From the cell containing the given text, extract its center point as [X, Y] coordinate. 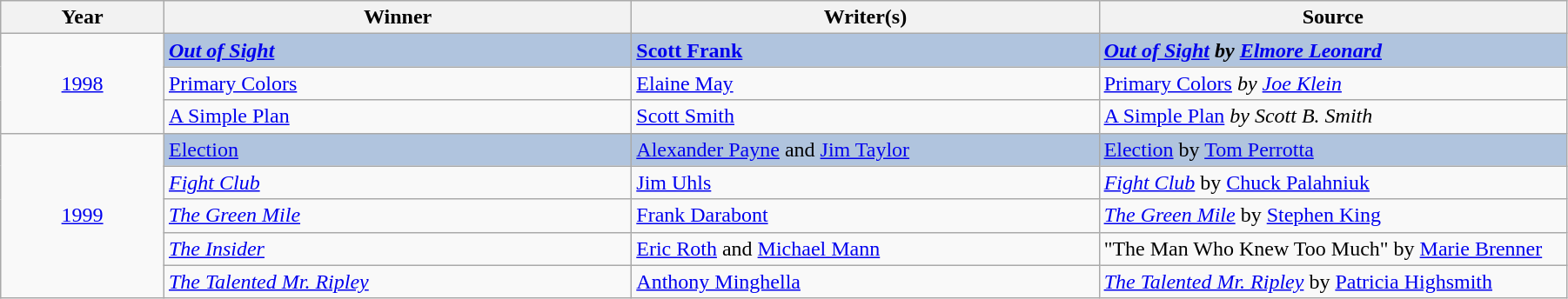
The Green Mile [397, 216]
The Insider [397, 249]
1998 [83, 83]
Elaine May [865, 83]
A Simple Plan by Scott B. Smith [1333, 116]
Anthony Minghella [865, 282]
Scott Smith [865, 116]
The Green Mile by Stephen King [1333, 216]
Alexander Payne and Jim Taylor [865, 149]
Jim Uhls [865, 183]
The Talented Mr. Ripley by Patricia Highsmith [1333, 282]
A Simple Plan [397, 116]
Eric Roth and Michael Mann [865, 249]
Out of Sight [397, 50]
"The Man Who Knew Too Much" by Marie Brenner [1333, 249]
Election [397, 149]
Fight Club by Chuck Palahniuk [1333, 183]
Writer(s) [865, 17]
Year [83, 17]
Primary Colors [397, 83]
Out of Sight by Elmore Leonard [1333, 50]
Source [1333, 17]
Frank Darabont [865, 216]
Scott Frank [865, 50]
Primary Colors by Joe Klein [1333, 83]
Winner [397, 17]
Fight Club [397, 183]
1999 [83, 216]
The Talented Mr. Ripley [397, 282]
Election by Tom Perrotta [1333, 149]
